Scan for the cell matching the given text and deliver its [X, Y] coordinate at center. 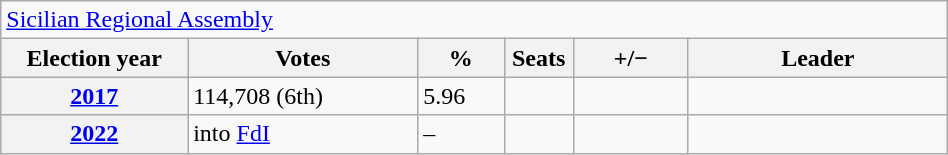
Seats [538, 58]
Leader [818, 58]
% [461, 58]
– [461, 134]
2022 [94, 134]
Votes [303, 58]
+/− [630, 58]
5.96 [461, 96]
Election year [94, 58]
Sicilian Regional Assembly [474, 20]
2017 [94, 96]
114,708 (6th) [303, 96]
into FdI [303, 134]
